Locate the cell with the specified text and output its [X, Y] center coordinate. 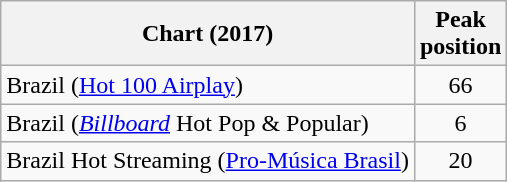
Brazil (Hot 100 Airplay) [208, 85]
Peakposition [460, 34]
66 [460, 85]
Brazil Hot Streaming (Pro-Música Brasil) [208, 161]
6 [460, 123]
20 [460, 161]
Brazil (Billboard Hot Pop & Popular) [208, 123]
Chart (2017) [208, 34]
